Return [x, y] of the center of cell containing provided text 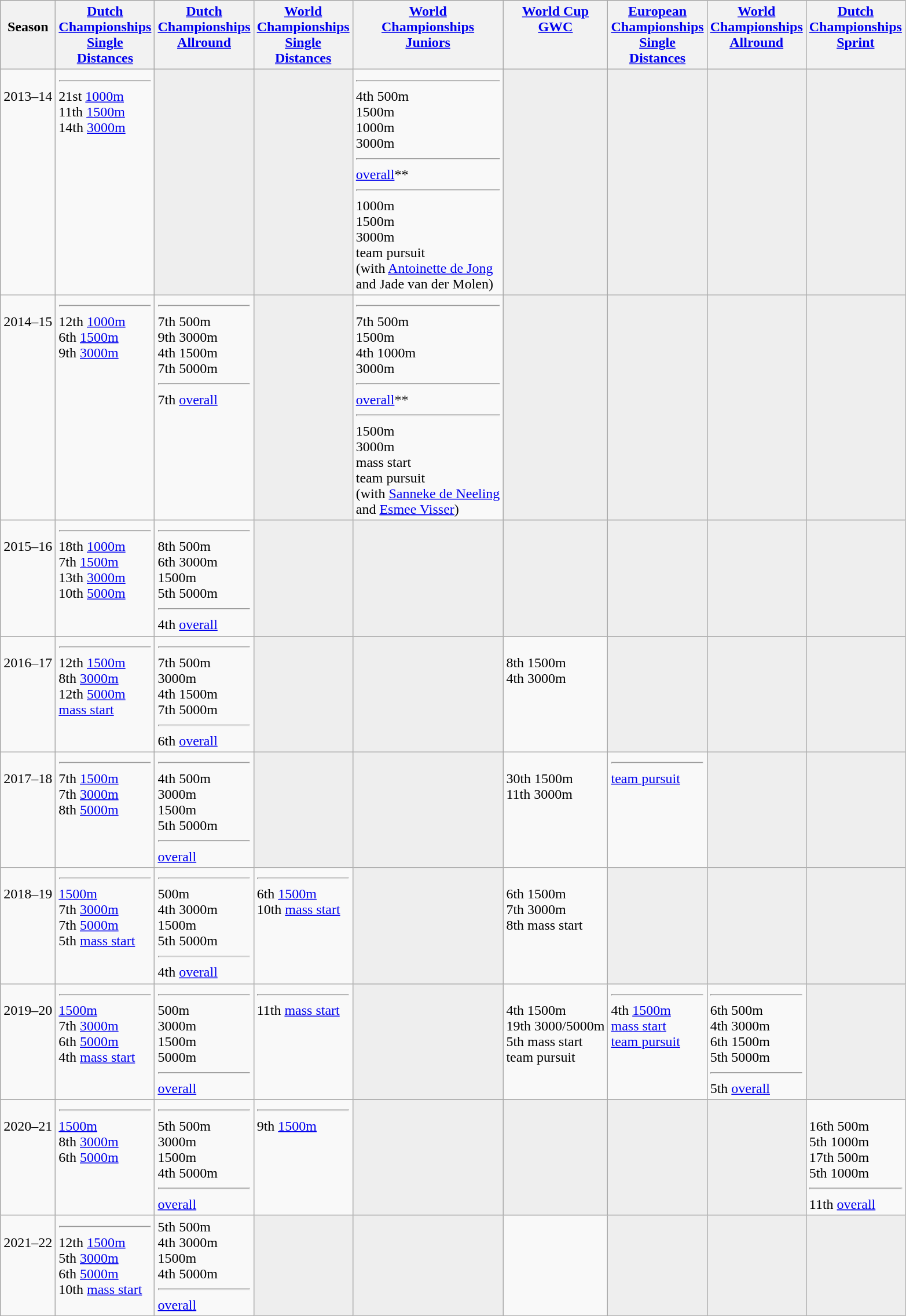
team pursuit [658, 810]
World Championships Allround [756, 35]
5th 500m 3000m 1500m 4th 5000m overall [204, 1157]
2019–20 [28, 1041]
4th 500m 3000m 1500m 5th 5000m overall [204, 810]
30th 1500m 11th 3000m [556, 810]
6th 1500m 10th mass start [303, 926]
1500m 7th 3000m 7th 5000m 5th mass start [105, 926]
Season [28, 35]
2020–21 [28, 1157]
6th 500m 4th 3000m 6th 1500m 5th 5000m 5th overall [756, 1041]
7th 500m 1500m 4th 1000m 3000m overall** 1500m 3000m mass start team pursuit (with Sanneke de Neeling and Esmee Visser) [428, 408]
2018–19 [28, 926]
7th 500m 9th 3000m 4th 1500m 7th 5000m 7th overall [204, 408]
11th mass start [303, 1041]
2014–15 [28, 408]
8th 1500m 4th 3000m [556, 694]
4th 1500m 19th 3000/5000m 5th mass start team pursuit [556, 1041]
12th 1500m 8th 3000m 12th 5000m mass start [105, 694]
16th 500m 5th 1000m 17th 500m 5th 1000m 11th overall [856, 1157]
4th 1500m mass start team pursuit [658, 1041]
World Cup GWC [556, 35]
6th 1500m 7th 3000m 8th mass start [556, 926]
18th 1000m 7th 1500m 13th 3000m 10th 5000m [105, 578]
World Championships Juniors [428, 35]
2021–22 [28, 1265]
World Championships Single Distances [303, 35]
9th 1500m [303, 1157]
2017–18 [28, 810]
12th 1500m 5th 3000m 6th 5000m 10th mass start [105, 1265]
500m 3000m 1500m 5000m overall [204, 1041]
7th 500m 3000m 4th 1500m 7th 5000m 6th overall [204, 694]
2016–17 [28, 694]
8th 500m 6th 3000m 1500m 5th 5000m 4th overall [204, 578]
2015–16 [28, 578]
21st 1000m 11th 1500m 14th 3000m [105, 182]
Dutch Championships Allround [204, 35]
1500m 8th 3000m 6th 5000m [105, 1157]
12th 1000m 6th 1500m 9th 3000m [105, 408]
7th 1500m 7th 3000m 8th 5000m [105, 810]
500m 4th 3000m 1500m 5th 5000m 4th overall [204, 926]
1500m 7th 3000m 6th 5000m 4th mass start [105, 1041]
Dutch Championships Sprint [856, 35]
5th 500m 4th 3000m 1500m 4th 5000m overall [204, 1265]
2013–14 [28, 182]
Dutch Championships Single Distances [105, 35]
4th 500m 1500m 1000m 3000m overall** 1000m 1500m 3000m team pursuit (with Antoinette de Jong and Jade van der Molen) [428, 182]
European Championships Single Distances [658, 35]
